Locate the cell with the specified text and output its (x, y) center coordinate. 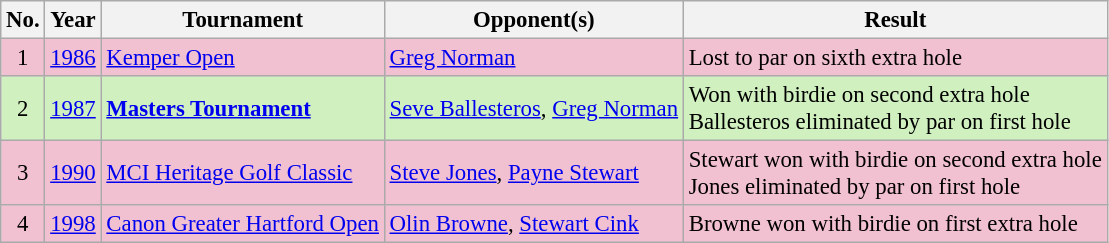
Greg Norman (534, 58)
1987 (73, 108)
Stewart won with birdie on second extra holeJones eliminated by par on first hole (895, 174)
Opponent(s) (534, 20)
MCI Heritage Golf Classic (242, 174)
Kemper Open (242, 58)
Lost to par on sixth extra hole (895, 58)
1998 (73, 224)
Olin Browne, Stewart Cink (534, 224)
4 (23, 224)
Result (895, 20)
Steve Jones, Payne Stewart (534, 174)
2 (23, 108)
1 (23, 58)
Masters Tournament (242, 108)
Seve Ballesteros, Greg Norman (534, 108)
1986 (73, 58)
Won with birdie on second extra holeBallesteros eliminated by par on first hole (895, 108)
Year (73, 20)
No. (23, 20)
1990 (73, 174)
3 (23, 174)
Canon Greater Hartford Open (242, 224)
Browne won with birdie on first extra hole (895, 224)
Tournament (242, 20)
